From the cell containing the given text, extract its center point as [x, y] coordinate. 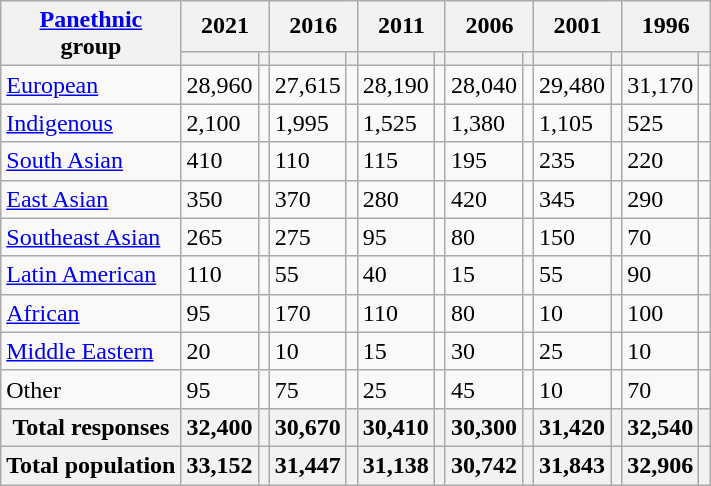
1,525 [396, 123]
Middle Eastern [91, 351]
420 [484, 199]
410 [220, 161]
East Asian [91, 199]
30,300 [484, 427]
28,960 [220, 85]
South Asian [91, 161]
195 [484, 161]
170 [308, 313]
1,380 [484, 123]
28,190 [396, 85]
20 [220, 351]
525 [660, 123]
Total population [91, 465]
33,152 [220, 465]
European [91, 85]
2011 [401, 26]
Southeast Asian [91, 237]
32,540 [660, 427]
1996 [666, 26]
31,447 [308, 465]
30 [484, 351]
Indigenous [91, 123]
Other [91, 389]
Latin American [91, 275]
290 [660, 199]
115 [396, 161]
32,906 [660, 465]
2001 [578, 26]
28,040 [484, 85]
Panethnicgroup [91, 34]
31,420 [572, 427]
30,742 [484, 465]
280 [396, 199]
1,995 [308, 123]
75 [308, 389]
2016 [313, 26]
27,615 [308, 85]
90 [660, 275]
100 [660, 313]
2021 [225, 26]
275 [308, 237]
Total responses [91, 427]
29,480 [572, 85]
32,400 [220, 427]
370 [308, 199]
1,105 [572, 123]
45 [484, 389]
2006 [489, 26]
345 [572, 199]
30,670 [308, 427]
265 [220, 237]
350 [220, 199]
African [91, 313]
31,843 [572, 465]
150 [572, 237]
30,410 [396, 427]
235 [572, 161]
40 [396, 275]
220 [660, 161]
31,170 [660, 85]
2,100 [220, 123]
31,138 [396, 465]
